Output the (x, y) coordinate of the center of the cell containing the given text.  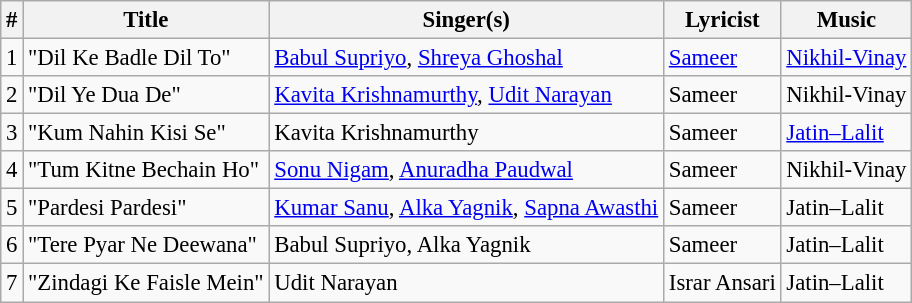
Kavita Krishnamurthy (466, 133)
Sonu Nigam, Anuradha Paudwal (466, 170)
4 (12, 170)
Singer(s) (466, 20)
Kavita Krishnamurthy, Udit Narayan (466, 95)
3 (12, 133)
Israr Ansari (723, 283)
# (12, 20)
Lyricist (723, 20)
2 (12, 95)
Kumar Sanu, Alka Yagnik, Sapna Awasthi (466, 208)
"Dil Ke Badle Dil To" (146, 58)
Udit Narayan (466, 283)
1 (12, 58)
"Tere Pyar Ne Deewana" (146, 245)
6 (12, 245)
"Zindagi Ke Faisle Mein" (146, 283)
"Kum Nahin Kisi Se" (146, 133)
5 (12, 208)
Title (146, 20)
Music (846, 20)
"Pardesi Pardesi" (146, 208)
"Dil Ye Dua De" (146, 95)
Babul Supriyo, Alka Yagnik (466, 245)
Babul Supriyo, Shreya Ghoshal (466, 58)
7 (12, 283)
"Tum Kitne Bechain Ho" (146, 170)
